Return (x, y) of the center of cell containing provided text 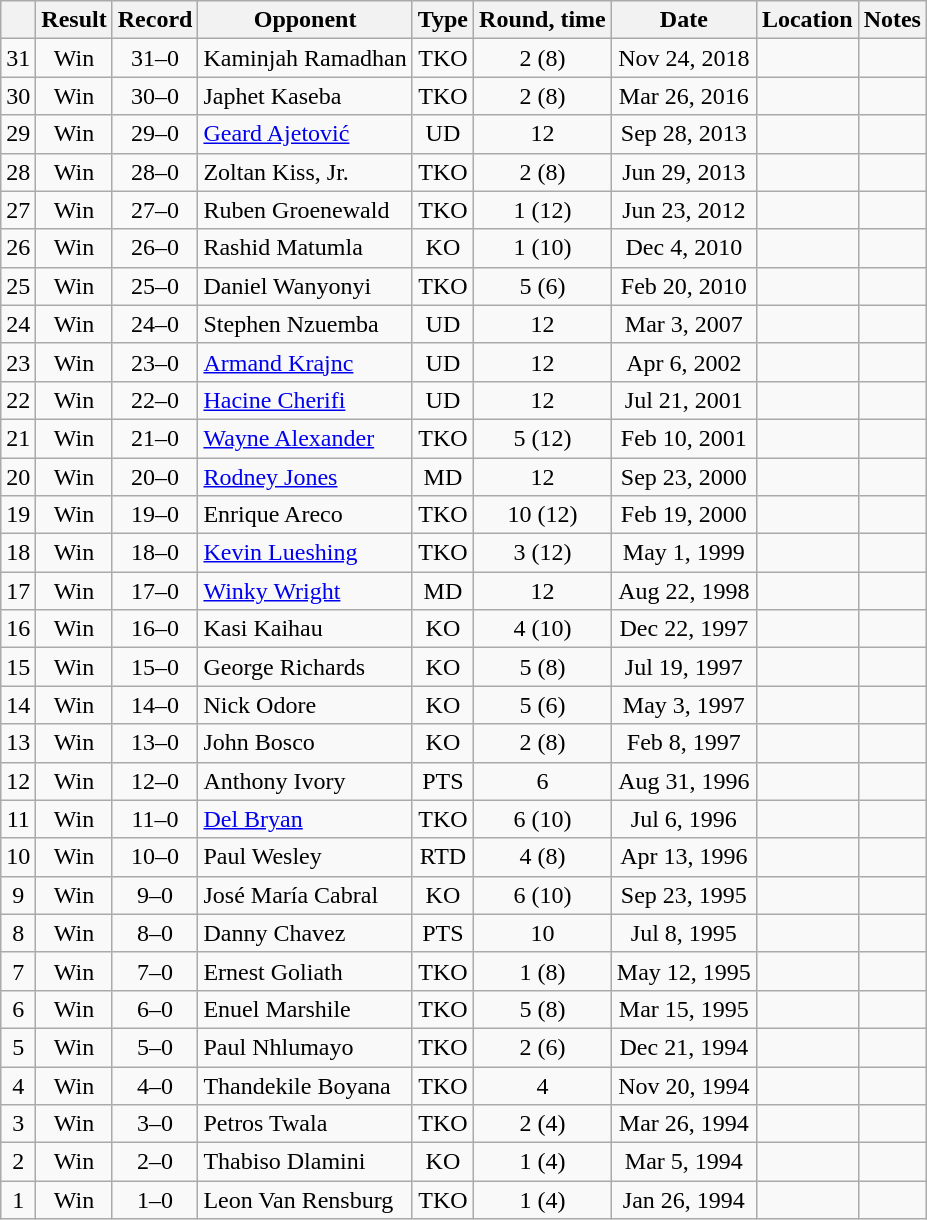
Jun 23, 2012 (684, 210)
Sep 23, 1995 (684, 895)
Sep 28, 2013 (684, 134)
1 (18, 1200)
Rashid Matumla (305, 248)
Record (155, 20)
Round, time (543, 20)
12–0 (155, 781)
John Bosco (305, 743)
16 (18, 629)
Sep 23, 2000 (684, 477)
21 (18, 438)
28 (18, 172)
Leon Van Rensburg (305, 1200)
José María Cabral (305, 895)
9–0 (155, 895)
30–0 (155, 96)
1–0 (155, 1200)
Aug 22, 1998 (684, 591)
5 (12) (543, 438)
2 (6) (543, 1047)
Winky Wright (305, 591)
Apr 13, 1996 (684, 857)
RTD (442, 857)
Mar 3, 2007 (684, 324)
Feb 8, 1997 (684, 743)
15 (18, 667)
4–0 (155, 1085)
17 (18, 591)
23–0 (155, 362)
Dec 4, 2010 (684, 248)
18–0 (155, 553)
26 (18, 248)
Feb 19, 2000 (684, 515)
14 (18, 705)
29–0 (155, 134)
George Richards (305, 667)
5–0 (155, 1047)
25–0 (155, 286)
Kasi Kaihau (305, 629)
24 (18, 324)
3–0 (155, 1124)
May 1, 1999 (684, 553)
14–0 (155, 705)
15–0 (155, 667)
17–0 (155, 591)
31–0 (155, 58)
Jul 6, 1996 (684, 819)
16–0 (155, 629)
Dec 22, 1997 (684, 629)
Date (684, 20)
8–0 (155, 933)
Anthony Ivory (305, 781)
Stephen Nzuemba (305, 324)
Feb 10, 2001 (684, 438)
Mar 5, 1994 (684, 1162)
27–0 (155, 210)
Hacine Cherifi (305, 400)
6–0 (155, 1009)
1 (12) (543, 210)
Jul 21, 2001 (684, 400)
1 (8) (543, 971)
Kevin Lueshing (305, 553)
Dec 21, 1994 (684, 1047)
Geard Ajetović (305, 134)
19–0 (155, 515)
13 (18, 743)
11 (18, 819)
10 (12) (543, 515)
Wayne Alexander (305, 438)
Type (442, 20)
13–0 (155, 743)
7–0 (155, 971)
2–0 (155, 1162)
Paul Wesley (305, 857)
Nov 20, 1994 (684, 1085)
5 (18, 1047)
Kaminjah Ramadhan (305, 58)
23 (18, 362)
20 (18, 477)
4 (8) (543, 857)
Ruben Groenewald (305, 210)
7 (18, 971)
1 (10) (543, 248)
Paul Nhlumayo (305, 1047)
4 (10) (543, 629)
May 12, 1995 (684, 971)
Japhet Kaseba (305, 96)
8 (18, 933)
Jan 26, 1994 (684, 1200)
10–0 (155, 857)
3 (18, 1124)
Nov 24, 2018 (684, 58)
2 (18, 1162)
Jul 19, 1997 (684, 667)
21–0 (155, 438)
24–0 (155, 324)
Mar 26, 1994 (684, 1124)
Result (74, 20)
25 (18, 286)
Jun 29, 2013 (684, 172)
Aug 31, 1996 (684, 781)
Ernest Goliath (305, 971)
Mar 15, 1995 (684, 1009)
9 (18, 895)
Danny Chavez (305, 933)
Opponent (305, 20)
Apr 6, 2002 (684, 362)
May 3, 1997 (684, 705)
30 (18, 96)
3 (12) (543, 553)
Rodney Jones (305, 477)
22 (18, 400)
Daniel Wanyonyi (305, 286)
28–0 (155, 172)
Thandekile Boyana (305, 1085)
Location (807, 20)
29 (18, 134)
11–0 (155, 819)
Jul 8, 1995 (684, 933)
Nick Odore (305, 705)
26–0 (155, 248)
Enuel Marshile (305, 1009)
20–0 (155, 477)
19 (18, 515)
Feb 20, 2010 (684, 286)
27 (18, 210)
Zoltan Kiss, Jr. (305, 172)
Thabiso Dlamini (305, 1162)
Mar 26, 2016 (684, 96)
Enrique Areco (305, 515)
18 (18, 553)
31 (18, 58)
22–0 (155, 400)
Notes (892, 20)
2 (4) (543, 1124)
Petros Twala (305, 1124)
Del Bryan (305, 819)
Armand Krajnc (305, 362)
